From the cell containing the given text, extract its center point as (x, y) coordinate. 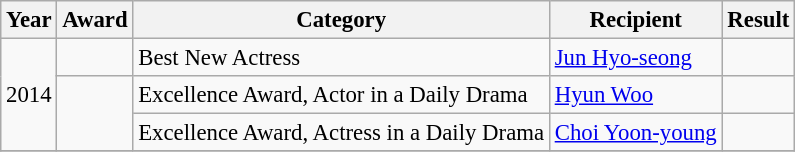
Category (342, 20)
Excellence Award, Actor in a Daily Drama (342, 95)
Award (95, 20)
Year (29, 20)
Best New Actress (342, 58)
Result (758, 20)
Recipient (636, 20)
Choi Yoon-young (636, 133)
Excellence Award, Actress in a Daily Drama (342, 133)
2014 (29, 96)
Hyun Woo (636, 95)
Jun Hyo-seong (636, 58)
